Extract the (x, y) coordinate from the center of the cell holding the provided text.  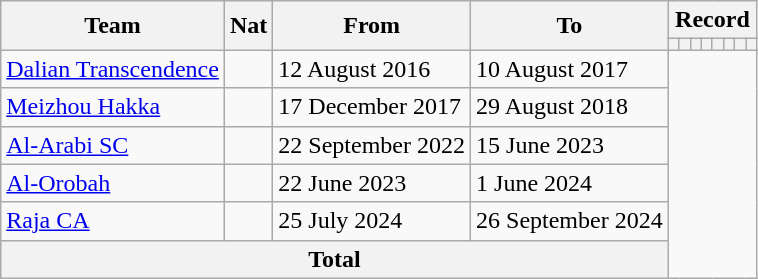
To (570, 26)
22 June 2023 (372, 183)
Al-Arabi SC (113, 145)
10 August 2017 (570, 69)
Raja CA (113, 221)
Team (113, 26)
12 August 2016 (372, 69)
17 December 2017 (372, 107)
26 September 2024 (570, 221)
Nat (248, 26)
Al-Orobah (113, 183)
Dalian Transcendence (113, 69)
Record (712, 20)
29 August 2018 (570, 107)
25 July 2024 (372, 221)
From (372, 26)
Meizhou Hakka (113, 107)
Total (334, 259)
15 June 2023 (570, 145)
1 June 2024 (570, 183)
22 September 2022 (372, 145)
